For the text-containing cell, return its midpoint in (x, y) coordinate format. 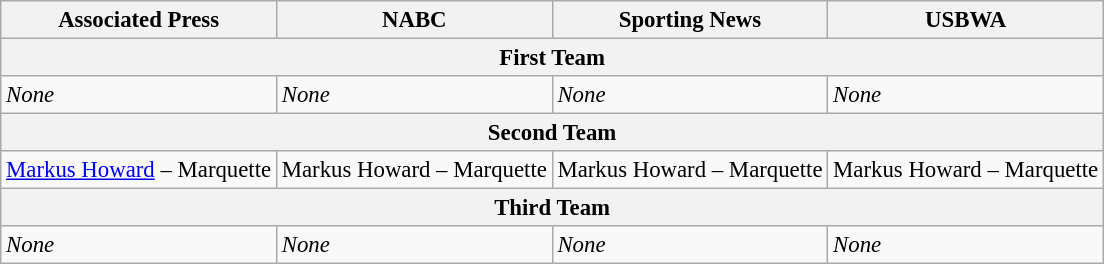
Associated Press (139, 20)
Second Team (552, 133)
USBWA (966, 20)
First Team (552, 58)
Sporting News (690, 20)
NABC (414, 20)
Third Team (552, 208)
